Output the (X, Y) coordinate of the center of the cell containing the given text.  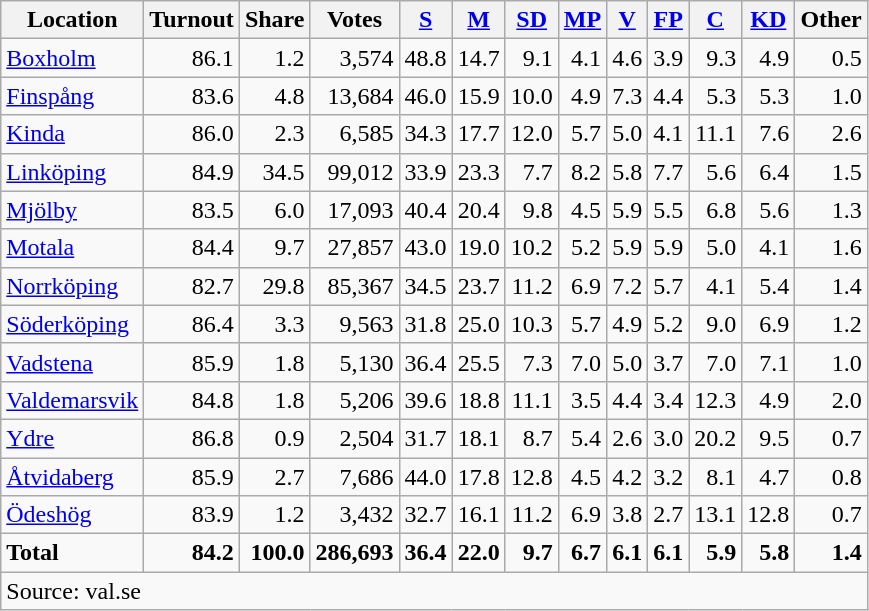
9.8 (532, 210)
Ödeshög (72, 515)
3.9 (668, 58)
Ydre (72, 438)
9.1 (532, 58)
25.5 (478, 362)
33.9 (426, 172)
6.8 (716, 210)
19.0 (478, 248)
SD (532, 20)
39.6 (426, 400)
99,012 (354, 172)
8.7 (532, 438)
2.0 (831, 400)
86.8 (192, 438)
MP (582, 20)
5.5 (668, 210)
0.5 (831, 58)
83.5 (192, 210)
86.4 (192, 324)
3.0 (668, 438)
10.0 (532, 96)
Other (831, 20)
0.8 (831, 477)
86.1 (192, 58)
Vadstena (72, 362)
S (426, 20)
9.5 (768, 438)
Total (72, 553)
86.0 (192, 134)
Norrköping (72, 286)
Turnout (192, 20)
286,693 (354, 553)
Linköping (72, 172)
1.3 (831, 210)
13,684 (354, 96)
6.0 (274, 210)
14.7 (478, 58)
22.0 (478, 553)
2,504 (354, 438)
29.8 (274, 286)
18.1 (478, 438)
Kinda (72, 134)
84.8 (192, 400)
44.0 (426, 477)
31.7 (426, 438)
1.5 (831, 172)
6.4 (768, 172)
23.7 (478, 286)
100.0 (274, 553)
3.2 (668, 477)
31.8 (426, 324)
Share (274, 20)
Söderköping (72, 324)
C (716, 20)
7.1 (768, 362)
4.7 (768, 477)
12.0 (532, 134)
5,206 (354, 400)
25.0 (478, 324)
84.4 (192, 248)
15.9 (478, 96)
83.9 (192, 515)
7,686 (354, 477)
40.4 (426, 210)
9.0 (716, 324)
Votes (354, 20)
20.4 (478, 210)
10.2 (532, 248)
3.3 (274, 324)
1.6 (831, 248)
9.3 (716, 58)
6.7 (582, 553)
Mjölby (72, 210)
43.0 (426, 248)
Åtvidaberg (72, 477)
4.8 (274, 96)
0.9 (274, 438)
46.0 (426, 96)
23.3 (478, 172)
2.3 (274, 134)
6,585 (354, 134)
3,432 (354, 515)
8.2 (582, 172)
17.7 (478, 134)
83.6 (192, 96)
85,367 (354, 286)
12.3 (716, 400)
3.5 (582, 400)
32.7 (426, 515)
8.1 (716, 477)
3,574 (354, 58)
KD (768, 20)
4.6 (628, 58)
FP (668, 20)
82.7 (192, 286)
84.2 (192, 553)
Boxholm (72, 58)
16.1 (478, 515)
34.3 (426, 134)
M (478, 20)
Valdemarsvik (72, 400)
3.7 (668, 362)
17,093 (354, 210)
Finspång (72, 96)
4.2 (628, 477)
5,130 (354, 362)
Location (72, 20)
Motala (72, 248)
3.8 (628, 515)
V (628, 20)
18.8 (478, 400)
84.9 (192, 172)
17.8 (478, 477)
9,563 (354, 324)
27,857 (354, 248)
48.8 (426, 58)
Source: val.se (434, 591)
3.4 (668, 400)
20.2 (716, 438)
13.1 (716, 515)
7.2 (628, 286)
7.6 (768, 134)
10.3 (532, 324)
